Return (X, Y) of the center of cell containing provided text 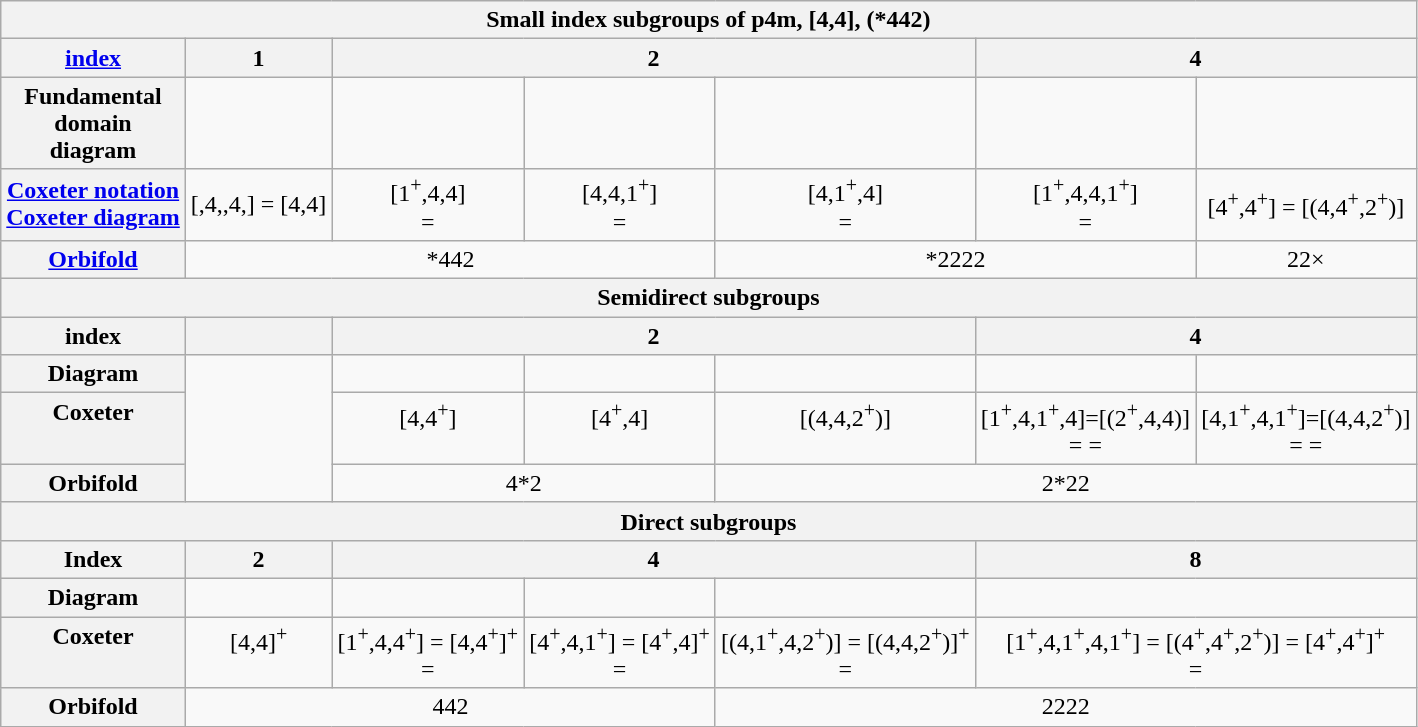
[4,1+,4,1+]=[(4,4,2+)] = = (1306, 429)
Index (94, 559)
[(4,4,2+)] (845, 429)
22× (1306, 259)
[1+,4,1+,4,1+] = [(4+,4+,2+)] = [4+,4+]+ = (1196, 653)
Direct subgroups (708, 521)
2222 (1066, 707)
*2222 (955, 259)
[4,4+] (428, 429)
[1+,4,1+,4]=[(2+,4,4)] = = (1085, 429)
[4,4]+ (258, 653)
[(4,1+,4,2+)] = [(4,4,2+)]+ = (845, 653)
[1+,4,4] = (428, 205)
Fundamentaldomaindiagram (94, 123)
442 (450, 707)
1 (258, 58)
2*22 (1066, 483)
*442 (450, 259)
[4+,4,1+] = [4+,4]+ = (620, 653)
[1+,4,4,1+] = (1085, 205)
4*2 (524, 483)
8 (1196, 559)
[4,4,1+] = (620, 205)
[1+,4,4+] = [4,4+]+ = (428, 653)
[4+,4] (620, 429)
[4,1+,4] = (845, 205)
Small index subgroups of p4m, [4,4], (*442) (708, 20)
[,4,,4,] = [4,4] (258, 205)
Semidirect subgroups (708, 298)
Coxeter notationCoxeter diagram (94, 205)
[4+,4+] = [(4,4+,2+)] (1306, 205)
